Capture the cell that displays the provided text and extract its (x, y) central coordinate. 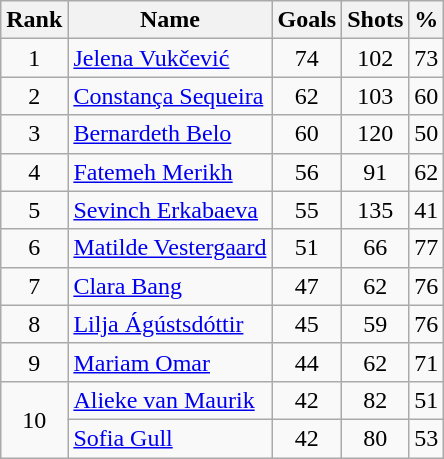
55 (307, 210)
Jelena Vukčević (170, 58)
102 (376, 58)
82 (376, 400)
53 (426, 438)
Constança Sequeira (170, 96)
Bernardeth Belo (170, 134)
2 (34, 96)
Clara Bang (170, 286)
71 (426, 362)
56 (307, 172)
74 (307, 58)
45 (307, 324)
10 (34, 419)
135 (376, 210)
80 (376, 438)
44 (307, 362)
103 (376, 96)
Sevinch Erkabaeva (170, 210)
120 (376, 134)
1 (34, 58)
Lilja Ágústsdóttir (170, 324)
3 (34, 134)
66 (376, 248)
6 (34, 248)
5 (34, 210)
Name (170, 20)
Mariam Omar (170, 362)
50 (426, 134)
73 (426, 58)
9 (34, 362)
Goals (307, 20)
Rank (34, 20)
91 (376, 172)
77 (426, 248)
7 (34, 286)
41 (426, 210)
Fatemeh Merikh (170, 172)
Alieke van Maurik (170, 400)
Shots (376, 20)
Sofia Gull (170, 438)
% (426, 20)
Matilde Vestergaard (170, 248)
47 (307, 286)
4 (34, 172)
8 (34, 324)
59 (376, 324)
